Pinpoint the cell where the given text exists, returning its (x, y) midpoint coordinate. 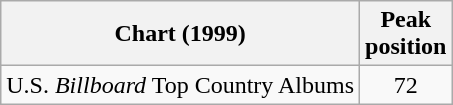
Peakposition (406, 34)
Chart (1999) (180, 34)
U.S. Billboard Top Country Albums (180, 85)
72 (406, 85)
